Return the (x, y) coordinate for the center point of the cell that contains the specified text.  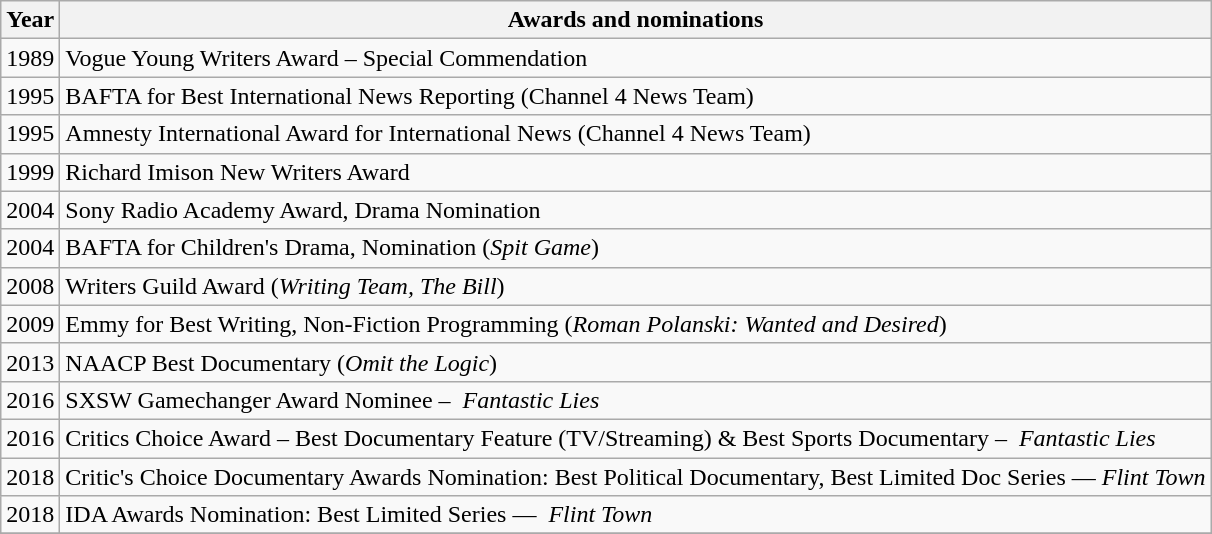
1989 (30, 58)
SXSW Gamechanger Award Nominee – Fantastic Lies (636, 400)
2013 (30, 362)
BAFTA for Children's Drama, Nomination (Spit Game) (636, 248)
BAFTA for Best International News Reporting (Channel 4 News Team) (636, 96)
Sony Radio Academy Award, Drama Nomination (636, 210)
Writers Guild Award (Writing Team, The Bill) (636, 286)
1999 (30, 172)
2008 (30, 286)
Year (30, 20)
IDA Awards Nomination: Best Limited Series — Flint Town (636, 515)
Emmy for Best Writing, Non-Fiction Programming (Roman Polanski: Wanted and Desired) (636, 324)
2009 (30, 324)
Vogue Young Writers Award – Special Commendation (636, 58)
Critics Choice Award – Best Documentary Feature (TV/Streaming) & Best Sports Documentary – Fantastic Lies (636, 438)
Awards and nominations (636, 20)
NAACP Best Documentary (Omit the Logic) (636, 362)
Amnesty International Award for International News (Channel 4 News Team) (636, 134)
Richard Imison New Writers Award (636, 172)
Critic's Choice Documentary Awards Nomination: Best Political Documentary, Best Limited Doc Series — Flint Town (636, 477)
